Search for the cell housing the specified text and yield its [x, y] center coordinate. 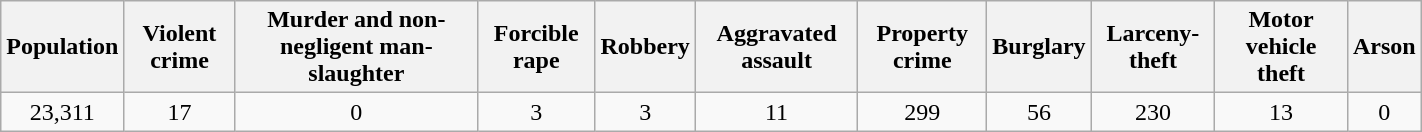
230 [1153, 112]
Forcible rape [536, 47]
Burglary [1039, 47]
17 [180, 112]
Arson [1384, 47]
Motor vehicle theft [1282, 47]
56 [1039, 112]
11 [776, 112]
Violent crime [180, 47]
299 [922, 112]
Population [62, 47]
13 [1282, 112]
23,311 [62, 112]
Murder and non-negligent man-slaughter [356, 47]
Aggravated assault [776, 47]
Larceny-theft [1153, 47]
Property crime [922, 47]
Robbery [645, 47]
